Pinpoint the cell where the given text exists, returning its (X, Y) midpoint coordinate. 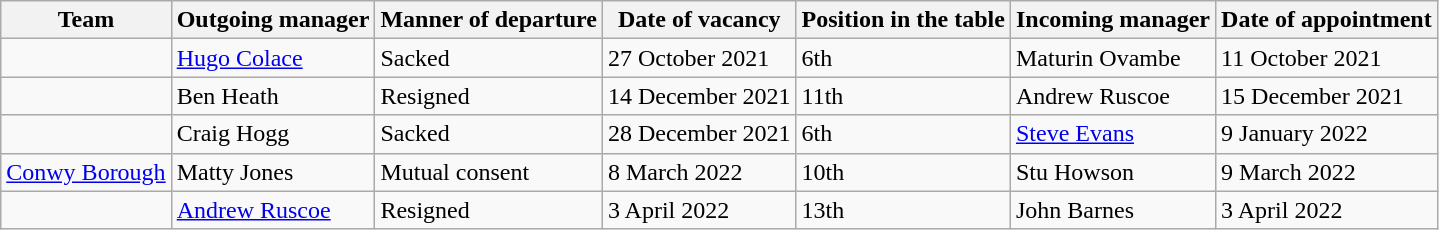
Incoming manager (1112, 20)
Ben Heath (273, 96)
9 January 2022 (1327, 134)
Mutual consent (488, 172)
9 March 2022 (1327, 172)
14 December 2021 (699, 96)
Hugo Colace (273, 58)
Stu Howson (1112, 172)
10th (903, 172)
Outgoing manager (273, 20)
Position in the table (903, 20)
Date of appointment (1327, 20)
Maturin Ovambe (1112, 58)
28 December 2021 (699, 134)
Manner of departure (488, 20)
8 March 2022 (699, 172)
13th (903, 210)
11th (903, 96)
Conwy Borough (86, 172)
27 October 2021 (699, 58)
John Barnes (1112, 210)
Matty Jones (273, 172)
Steve Evans (1112, 134)
Team (86, 20)
Date of vacancy (699, 20)
15 December 2021 (1327, 96)
Craig Hogg (273, 134)
11 October 2021 (1327, 58)
